Scan for the cell matching the given text and deliver its (x, y) coordinate at center. 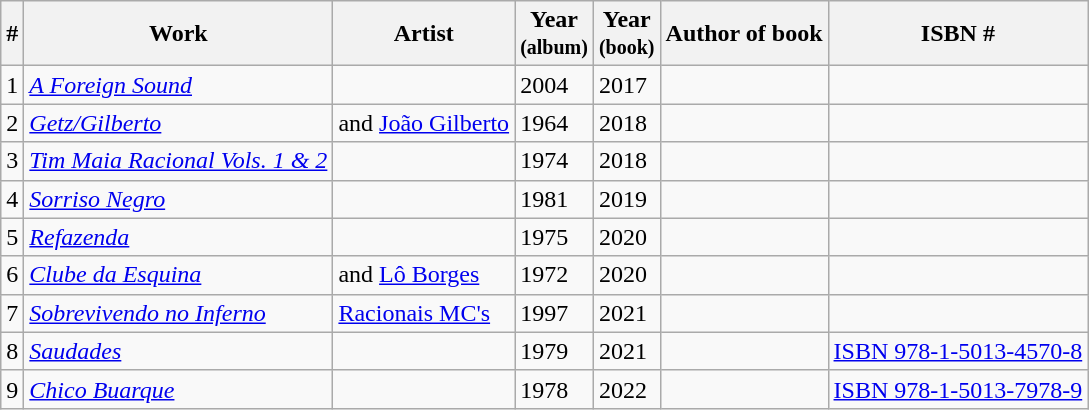
9 (12, 389)
and João Gilberto (424, 123)
Sobrevivendo no Inferno (178, 313)
1975 (554, 237)
5 (12, 237)
2022 (626, 389)
1 (12, 85)
2017 (626, 85)
1972 (554, 275)
# (12, 34)
2 (12, 123)
6 (12, 275)
1979 (554, 351)
Author of book (744, 34)
4 (12, 199)
2019 (626, 199)
3 (12, 161)
7 (12, 313)
Saudades (178, 351)
Work (178, 34)
Tim Maia Racional Vols. 1 & 2 (178, 161)
ISBN 978-1-5013-7978-9 (958, 389)
ISBN # (958, 34)
Racionais MC's (424, 313)
Clube da Esquina (178, 275)
Year(album) (554, 34)
1981 (554, 199)
and Lô Borges (424, 275)
Sorriso Negro (178, 199)
1997 (554, 313)
1974 (554, 161)
ISBN 978-1-5013-4570-8 (958, 351)
Getz/Gilberto (178, 123)
A Foreign Sound (178, 85)
Chico Buarque (178, 389)
2004 (554, 85)
1978 (554, 389)
Refazenda (178, 237)
Year(book) (626, 34)
1964 (554, 123)
Artist (424, 34)
8 (12, 351)
